From the cell containing the given text, extract its center point as (X, Y) coordinate. 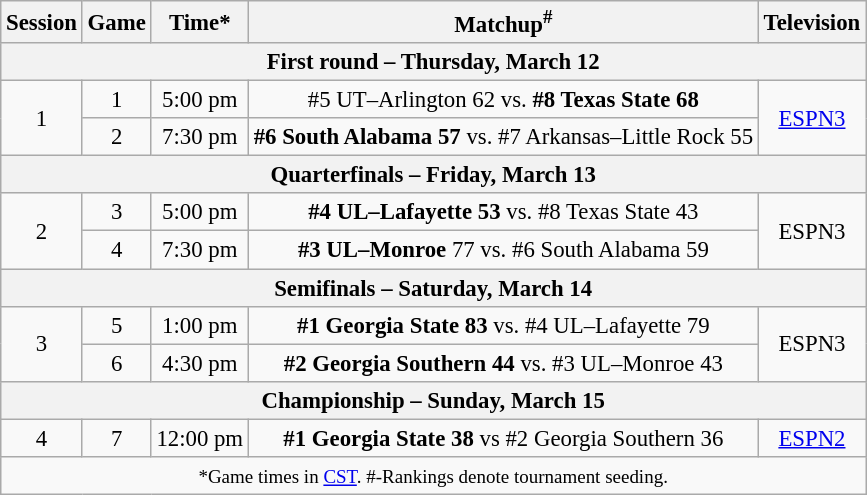
#4 UL–Lafayette 53 vs. #8 Texas State 43 (503, 213)
Television (812, 22)
#1 Georgia State 83 vs. #4 UL–Lafayette 79 (503, 325)
Session (42, 22)
ESPN2 (812, 438)
Game (116, 22)
#3 UL–Monroe 77 vs. #6 South Alabama 59 (503, 250)
*Game times in CST. #-Rankings denote tournament seeding. (434, 476)
#6 South Alabama 57 vs. #7 Arkansas–Little Rock 55 (503, 137)
Semifinals – Saturday, March 14 (434, 288)
Quarterfinals – Friday, March 13 (434, 175)
First round – Thursday, March 12 (434, 62)
Championship – Sunday, March 15 (434, 400)
4:30 pm (200, 363)
12:00 pm (200, 438)
5 (116, 325)
#1 Georgia State 38 vs #2 Georgia Southern 36 (503, 438)
1:00 pm (200, 325)
6 (116, 363)
Matchup# (503, 22)
#2 Georgia Southern 44 vs. #3 UL–Monroe 43 (503, 363)
Time* (200, 22)
#5 UT–Arlington 62 vs. #8 Texas State 68 (503, 100)
7 (116, 438)
